For the text-containing cell, return its midpoint in [X, Y] coordinate format. 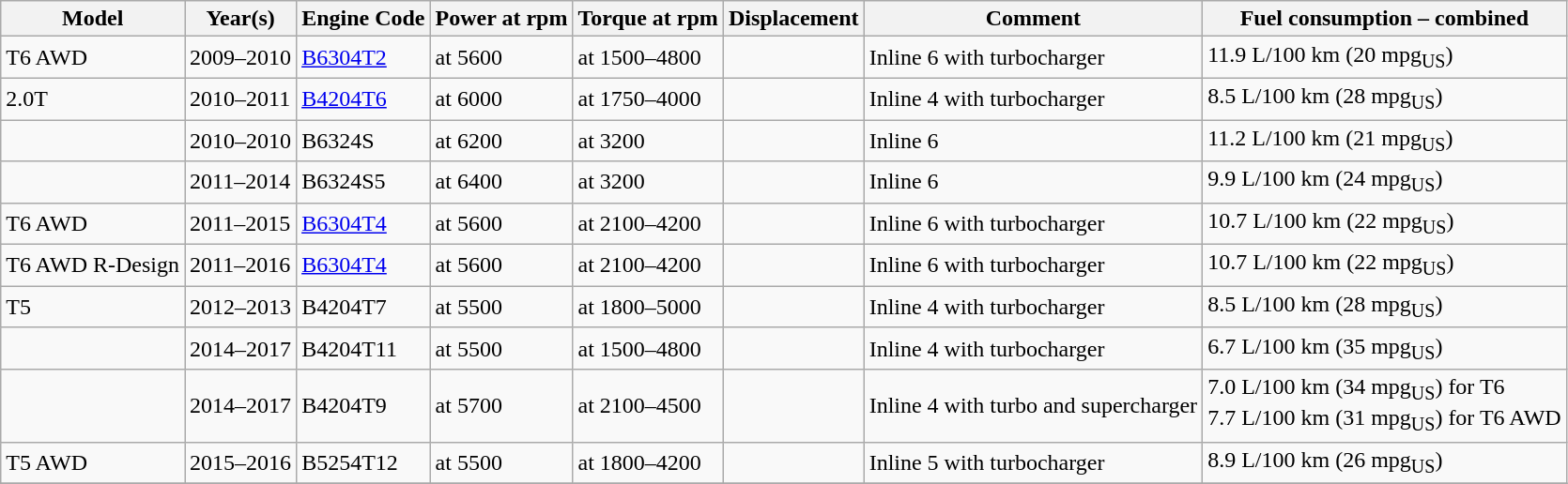
2015–2016 [240, 462]
B4204T11 [363, 348]
Torque at rpm [648, 19]
at 6200 [501, 141]
B4204T9 [363, 406]
Displacement [793, 19]
B6324S [363, 141]
at 5700 [501, 406]
2.0T [93, 98]
Engine Code [363, 19]
9.9 L/100 km (24 mpgUS) [1385, 182]
Inline 5 with turbocharger [1033, 462]
11.9 L/100 km (20 mpgUS) [1385, 57]
T6 AWD R-Design [93, 265]
2010–2010 [240, 141]
6.7 L/100 km (35 mpgUS) [1385, 348]
B5254T12 [363, 462]
Year(s) [240, 19]
7.0 L/100 km (34 mpgUS) for T67.7 L/100 km (31 mpgUS) for T6 AWD [1385, 406]
2011–2015 [240, 223]
B4204T7 [363, 307]
2011–2014 [240, 182]
2009–2010 [240, 57]
Fuel consumption – combined [1385, 19]
2012–2013 [240, 307]
8.9 L/100 km (26 mpgUS) [1385, 462]
B4204T6 [363, 98]
at 1800–4200 [648, 462]
at 2100–4500 [648, 406]
B6304T2 [363, 57]
11.2 L/100 km (21 mpgUS) [1385, 141]
2011–2016 [240, 265]
Power at rpm [501, 19]
Model [93, 19]
at 1800–5000 [648, 307]
Inline 4 with turbo and supercharger [1033, 406]
B6324S5 [363, 182]
at 1750–4000 [648, 98]
at 6400 [501, 182]
at 6000 [501, 98]
2010–2011 [240, 98]
T5 AWD [93, 462]
T5 [93, 307]
Comment [1033, 19]
